Return [X, Y] of the center of cell containing provided text 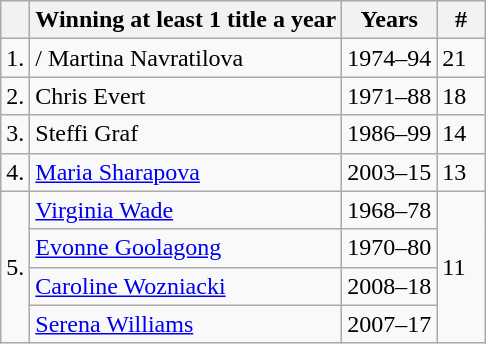
Virginia Wade [186, 210]
Caroline Wozniacki [186, 286]
2003–15 [390, 172]
Maria Sharapova [186, 172]
4. [16, 172]
Years [390, 20]
Steffi Graf [186, 134]
2007–17 [390, 324]
13 [462, 172]
# [462, 20]
Winning at least 1 title a year [186, 20]
Evonne Goolagong [186, 248]
1970–80 [390, 248]
Serena Williams [186, 324]
3. [16, 134]
1971–88 [390, 96]
21 [462, 58]
1974–94 [390, 58]
11 [462, 267]
2. [16, 96]
1968–78 [390, 210]
5. [16, 267]
Chris Evert [186, 96]
2008–18 [390, 286]
1. [16, 58]
/ Martina Navratilova [186, 58]
14 [462, 134]
18 [462, 96]
1986–99 [390, 134]
